Detect which cell encompasses the target text, then output its [X, Y] center coordinate. 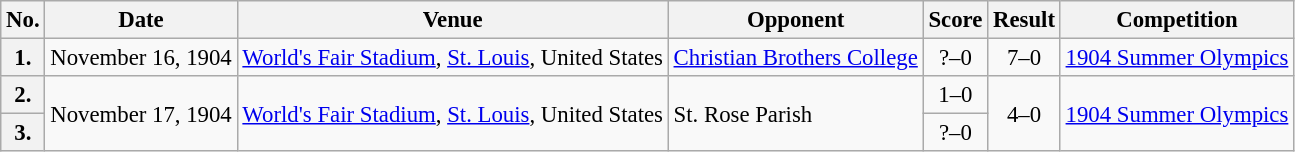
Christian Brothers College [796, 58]
Score [956, 20]
7–0 [1024, 58]
3. [23, 133]
Result [1024, 20]
Opponent [796, 20]
2. [23, 95]
Competition [1176, 20]
1. [23, 58]
November 17, 1904 [141, 114]
St. Rose Parish [796, 114]
Date [141, 20]
November 16, 1904 [141, 58]
Venue [452, 20]
No. [23, 20]
4–0 [1024, 114]
1–0 [956, 95]
